Output the (X, Y) coordinate of the center of the cell containing the given text.  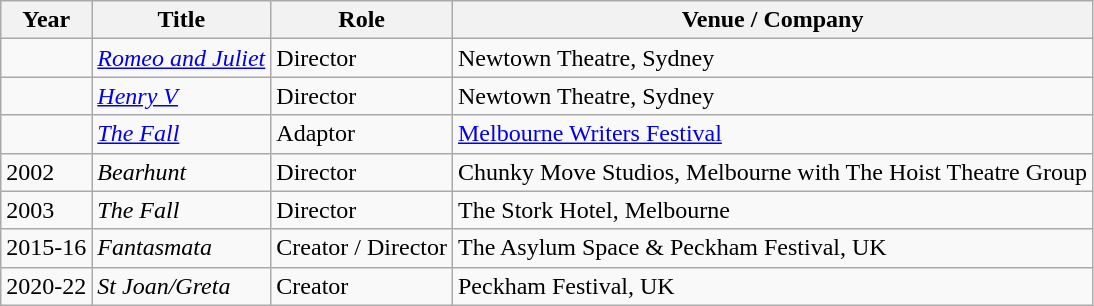
Creator / Director (362, 248)
Bearhunt (182, 172)
Fantasmata (182, 248)
Melbourne Writers Festival (772, 134)
The Stork Hotel, Melbourne (772, 210)
2002 (46, 172)
Role (362, 20)
2003 (46, 210)
The Asylum Space & Peckham Festival, UK (772, 248)
Romeo and Juliet (182, 58)
Henry V (182, 96)
Year (46, 20)
Venue / Company (772, 20)
Chunky Move Studios, Melbourne with The Hoist Theatre Group (772, 172)
2015-16 (46, 248)
Title (182, 20)
2020-22 (46, 286)
Peckham Festival, UK (772, 286)
St Joan/Greta (182, 286)
Creator (362, 286)
Adaptor (362, 134)
